Determine the (X, Y) coordinate at the center of the cell enclosing the given text.  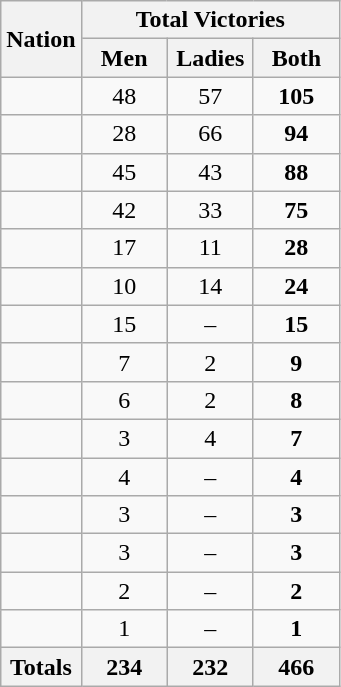
Totals (41, 667)
234 (124, 667)
Men (124, 58)
88 (296, 172)
105 (296, 96)
Both (296, 58)
8 (296, 400)
11 (210, 248)
9 (296, 362)
42 (124, 210)
Nation (41, 39)
48 (124, 96)
232 (210, 667)
10 (124, 286)
43 (210, 172)
33 (210, 210)
Ladies (210, 58)
Total Victories (210, 20)
66 (210, 134)
24 (296, 286)
45 (124, 172)
57 (210, 96)
466 (296, 667)
6 (124, 400)
75 (296, 210)
94 (296, 134)
17 (124, 248)
14 (210, 286)
